Output the [X, Y] coordinate of the center of the cell containing the given text.  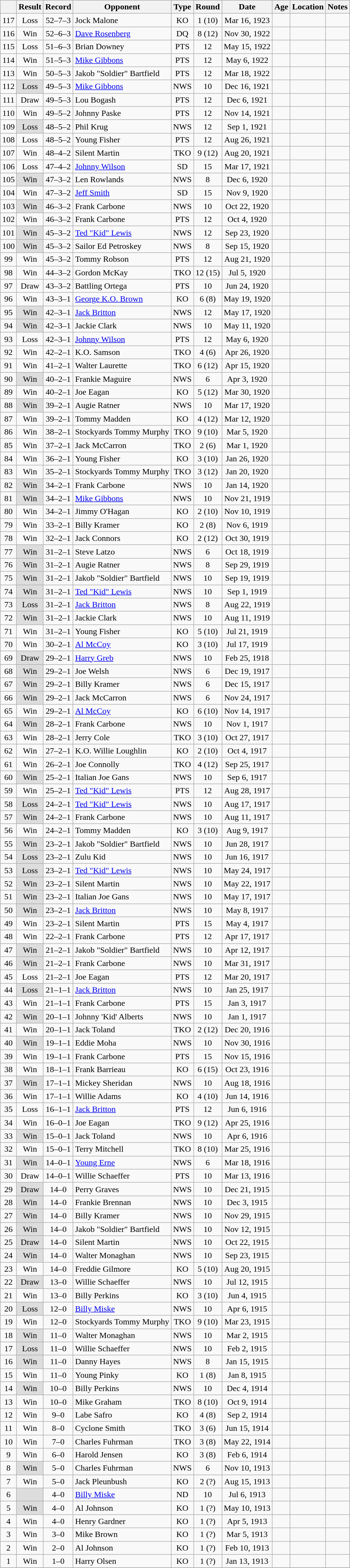
77 [8, 551]
Oct 27, 1917 [247, 737]
Apr 3, 1920 [247, 379]
Jan 26, 1920 [247, 459]
May 17, 1920 [247, 312]
Phil Krug [122, 126]
Feb 25, 1918 [247, 658]
Apr 25, 1916 [247, 1123]
Harold Jensen [122, 1455]
Mike Graham [122, 1402]
Nov 1, 1917 [247, 724]
109 [8, 126]
May 22, 1914 [247, 1442]
41 [8, 1030]
Harry Olsen [122, 1561]
Mar 20, 1917 [247, 976]
Dec 6, 1921 [247, 100]
25 [8, 1242]
Dec 3, 1915 [247, 1202]
DQ [182, 34]
Henry Gardner [122, 1521]
Aug 28, 1917 [247, 790]
24 [8, 1256]
27 [8, 1216]
75 [8, 578]
49 [8, 923]
Jan 1, 1917 [247, 1017]
Mar 17, 1921 [247, 166]
Labe Safro [122, 1415]
Nov 21, 1919 [247, 498]
6 (12) [208, 365]
44–3–2 [58, 273]
36–2–1 [58, 459]
62 [8, 751]
48–4–2 [58, 153]
114 [8, 60]
Jun 4, 1915 [247, 1295]
63 [8, 737]
8 (12) [208, 34]
73 [8, 605]
101 [8, 233]
Mar 18, 1922 [247, 73]
Aug 17, 1917 [247, 804]
99 [8, 259]
Sep 15, 1920 [247, 246]
18 [8, 1335]
Type [182, 7]
2 (?) [208, 1481]
36 [8, 1096]
Jan 15, 1915 [247, 1362]
93 [8, 339]
56 [8, 831]
90 [8, 379]
13 [8, 1402]
6 (8) [208, 299]
Apr 6, 1916 [247, 1136]
Mar 5, 1913 [247, 1534]
Brian Downey [122, 47]
Apr 6, 1915 [247, 1309]
2–0 [58, 1548]
Dec 4, 1914 [247, 1388]
33 [8, 1136]
Jun 16, 1917 [247, 857]
K.O. Willie Loughlin [122, 751]
May 22, 1917 [247, 884]
1 [8, 1561]
2 [8, 1548]
May 6, 1920 [247, 339]
Jul 6, 1913 [247, 1495]
May 10, 1913 [247, 1508]
Aug 11, 1919 [247, 618]
38–2–1 [58, 432]
4 (6) [208, 352]
57 [8, 817]
17 [8, 1348]
Jan 14, 1920 [247, 485]
16–0–1 [58, 1123]
Dec 21, 1915 [247, 1189]
Sep 1, 1919 [247, 592]
47–4–2 [58, 166]
1 (10) [208, 20]
37–2–1 [58, 445]
Aug 9, 1917 [247, 831]
Jeff Smith [122, 193]
9–0 [58, 1415]
107 [8, 153]
Dec 6, 1920 [247, 180]
Sailor Ed Petroskey [122, 246]
Mar 1, 1920 [247, 445]
18–1–1 [58, 1070]
Aug 20, 1915 [247, 1269]
50 [8, 910]
Willie Adams [122, 1096]
50–5–3 [58, 73]
Perry Graves [122, 1189]
32–2–1 [58, 538]
Mickey Sheridan [122, 1083]
35 [8, 1109]
Record [58, 7]
23 [8, 1269]
May 8, 1917 [247, 910]
Oct 23, 1916 [247, 1070]
32 [8, 1149]
Johnny Paske [122, 113]
George K.O. Brown [122, 299]
74 [8, 592]
Sep 19, 1919 [247, 578]
48 [8, 937]
Sep 2, 1914 [247, 1415]
117 [8, 20]
Jack Connors [122, 538]
Result [30, 7]
59 [8, 790]
Joe Welsh [122, 671]
98 [8, 273]
Nov 9, 1920 [247, 193]
Walter Laurette [122, 365]
Nov 14, 1917 [247, 711]
40 [8, 1043]
Len Rowlands [122, 180]
52–7–3 [58, 20]
76 [8, 565]
43–3–1 [58, 299]
Jerry Cole [122, 737]
54 [8, 857]
1–0 [58, 1561]
35–2–1 [58, 472]
Mike Brown [122, 1534]
97 [8, 286]
Cyclone Smith [122, 1428]
94 [8, 326]
3 [8, 1534]
6–0 [58, 1455]
28 [8, 1202]
Aug 18, 1916 [247, 1083]
Location [308, 7]
42 [8, 1017]
Frankie Brennan [122, 1202]
44 [8, 990]
6 (10) [208, 711]
88 [8, 406]
Apr 12, 1917 [247, 950]
Zulu Kid [122, 857]
Nov 24, 1917 [247, 698]
43 [8, 1003]
51–6–3 [58, 47]
7 [8, 1481]
108 [8, 140]
Danny Hayes [122, 1362]
Jul 5, 1920 [247, 273]
Nov 30, 1922 [247, 34]
26–2–1 [58, 764]
116 [8, 34]
3 (12) [208, 472]
Nov 10, 1913 [247, 1468]
Young Pinky [122, 1375]
Jock Malone [122, 20]
May 19, 1920 [247, 299]
Jan 13, 1913 [247, 1561]
68 [8, 671]
82 [8, 485]
3 (6) [208, 1428]
12 (15) [208, 273]
66 [8, 698]
16–1–1 [58, 1109]
Sep 29, 1919 [247, 565]
Sep 25, 1917 [247, 764]
20 [8, 1309]
Mar 17, 1920 [247, 406]
Aug 20, 1921 [247, 153]
22–2–1 [58, 937]
Mar 5, 1920 [247, 432]
Frankie Maguire [122, 379]
Mar 31, 1917 [247, 963]
Mar 2, 1915 [247, 1335]
Nov 30, 1916 [247, 1043]
29 [8, 1189]
Lou Bogash [122, 100]
Jul 21, 1919 [247, 631]
Nov 6, 1919 [247, 525]
102 [8, 220]
K.O. Samson [122, 352]
Tommy Robson [122, 259]
72 [8, 618]
Apr 17, 1917 [247, 937]
49–5–2 [58, 113]
37 [8, 1083]
38 [8, 1070]
Jan 3, 1917 [247, 1003]
3–0 [58, 1534]
Oct 30, 1919 [247, 538]
33–2–1 [58, 525]
70 [8, 645]
Dec 19, 1917 [247, 671]
60 [8, 777]
8–0 [58, 1428]
7–0 [58, 1442]
Feb 6, 1914 [247, 1455]
Oct 22, 1920 [247, 206]
71 [8, 631]
Eddie Moha [122, 1043]
30 [8, 1176]
52–6–3 [58, 34]
11 [8, 1428]
104 [8, 193]
Mar 12, 1920 [247, 419]
Jun 24, 1920 [247, 286]
Sep 23, 1920 [247, 233]
Oct 18, 1919 [247, 551]
51–5–3 [58, 60]
83 [8, 472]
Frank Barrieau [122, 1070]
47 [8, 950]
Gordon McKay [122, 273]
Jack Pleunbush [122, 1481]
Mar 18, 1916 [247, 1162]
May 15, 1922 [247, 47]
91 [8, 365]
Battling Ortega [122, 286]
45 [8, 976]
Nov 14, 1921 [247, 113]
111 [8, 100]
Apr 5, 1913 [247, 1521]
115 [8, 47]
Jul 12, 1915 [247, 1282]
ND [182, 1495]
Sep 23, 1915 [247, 1256]
4 [8, 1521]
Steve Latzo [122, 551]
Age [281, 7]
Date [247, 7]
Sep 1, 1921 [247, 126]
Mar 25, 1916 [247, 1149]
9 [8, 1455]
Johnny 'Kid' Alberts [122, 1017]
Jul 17, 1919 [247, 645]
16 [8, 1362]
53 [8, 870]
61 [8, 764]
42–2–1 [58, 352]
87 [8, 419]
May 4, 1917 [247, 923]
Mar 13, 1916 [247, 1176]
Oct 4, 1920 [247, 220]
39 [8, 1056]
92 [8, 352]
22 [8, 1282]
2 (6) [208, 445]
81 [8, 498]
105 [8, 180]
4 (10) [208, 1096]
26 [8, 1229]
78 [8, 538]
21 [8, 1295]
80 [8, 512]
Sep 6, 1917 [247, 777]
Aug 21, 1920 [247, 259]
Jun 28, 1917 [247, 844]
100 [8, 246]
Mar 30, 1920 [247, 392]
Jun 14, 1916 [247, 1096]
86 [8, 432]
110 [8, 113]
1 (8) [208, 1375]
Round [208, 7]
52 [8, 884]
Dec 20, 1916 [247, 1030]
Apr 26, 1920 [247, 352]
Oct 9, 1914 [247, 1402]
Nov 29, 1915 [247, 1216]
Apr 15, 1920 [247, 365]
Jan 8, 1915 [247, 1375]
May 17, 1917 [247, 897]
Opponent [122, 7]
106 [8, 166]
Jan 20, 1920 [247, 472]
Young Erne [122, 1162]
6 (15) [208, 1070]
95 [8, 312]
Harry Greb [122, 658]
Jan 25, 1917 [247, 990]
31 [8, 1162]
Freddie Gilmore [122, 1269]
Feb 2, 1915 [247, 1348]
Aug 22, 1919 [247, 605]
14 [8, 1388]
Dec 16, 1921 [247, 87]
85 [8, 445]
May 11, 1920 [247, 326]
112 [8, 87]
May 24, 1917 [247, 870]
19 [8, 1322]
Nov 10, 1919 [247, 512]
Jimmy O'Hagan [122, 512]
Dave Rosenberg [122, 34]
Mar 16, 1923 [247, 20]
41–2–1 [58, 365]
89 [8, 392]
27–2–1 [58, 751]
5 [8, 1508]
Joe Connolly [122, 764]
30–2–1 [58, 645]
34 [8, 1123]
Jun 6, 1916 [247, 1109]
Mar 23, 1915 [247, 1322]
Oct 22, 1915 [247, 1242]
84 [8, 459]
4 (8) [208, 1415]
Notes [337, 7]
Nov 15, 1916 [247, 1056]
5 (12) [208, 392]
69 [8, 658]
79 [8, 525]
Aug 26, 1921 [247, 140]
65 [8, 711]
55 [8, 844]
May 6, 1922 [247, 60]
113 [8, 73]
103 [8, 206]
Nov 12, 1915 [247, 1229]
Feb 10, 1913 [247, 1548]
51 [8, 897]
Oct 4, 1917 [247, 751]
Terry Mitchell [122, 1149]
Dec 15, 1917 [247, 684]
96 [8, 299]
58 [8, 804]
67 [8, 684]
2 (8) [208, 525]
Aug 15, 1913 [247, 1481]
Jun 15, 1914 [247, 1428]
43–3–2 [58, 286]
64 [8, 724]
46 [8, 963]
Aug 11, 1917 [247, 817]
